Pinpoint the cell where the given text exists, returning its [X, Y] midpoint coordinate. 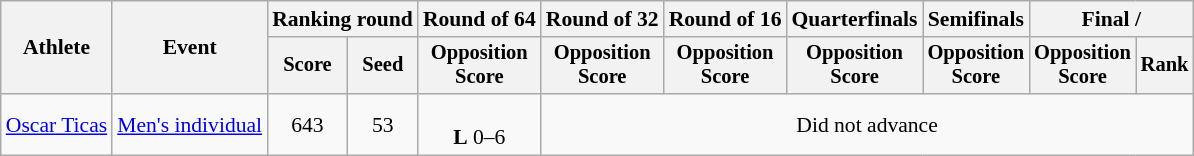
Rank [1165, 66]
Round of 64 [480, 19]
643 [308, 124]
Oscar Ticas [56, 124]
Semifinals [976, 19]
Event [190, 48]
53 [383, 124]
Round of 16 [726, 19]
L 0–6 [480, 124]
Seed [383, 66]
Quarterfinals [855, 19]
Ranking round [342, 19]
Did not advance [868, 124]
Men's individual [190, 124]
Round of 32 [602, 19]
Athlete [56, 48]
Score [308, 66]
Final / [1111, 19]
